Output the [x, y] coordinate of the center of the cell containing the given text.  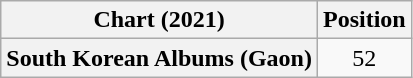
Chart (2021) [160, 20]
Position [364, 20]
52 [364, 58]
South Korean Albums (Gaon) [160, 58]
